For the text-containing cell, return its midpoint in (x, y) coordinate format. 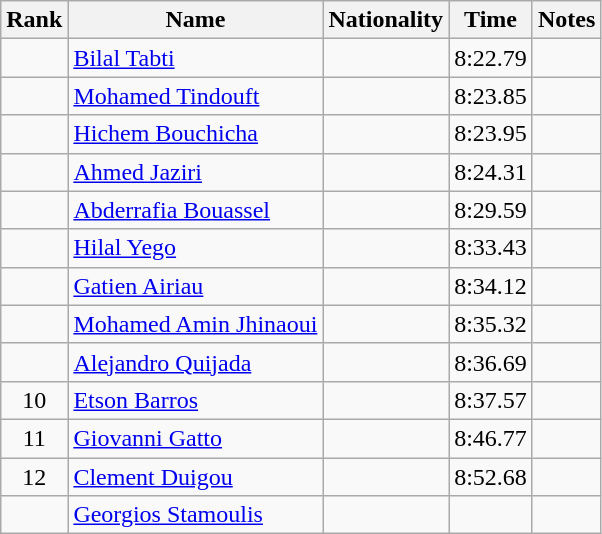
Georgios Stamoulis (196, 515)
Mohamed Tindouft (196, 96)
8:24.31 (491, 172)
Gatien Airiau (196, 286)
Notes (566, 20)
8:33.43 (491, 248)
Nationality (386, 20)
Etson Barros (196, 400)
8:52.68 (491, 477)
Clement Duigou (196, 477)
8:46.77 (491, 438)
Mohamed Amin Jhinaoui (196, 324)
8:22.79 (491, 58)
8:36.69 (491, 362)
8:23.85 (491, 96)
11 (34, 438)
8:23.95 (491, 134)
8:34.12 (491, 286)
8:29.59 (491, 210)
Abderrafia Bouassel (196, 210)
Hichem Bouchicha (196, 134)
Giovanni Gatto (196, 438)
Alejandro Quijada (196, 362)
Ahmed Jaziri (196, 172)
Hilal Yego (196, 248)
10 (34, 400)
8:37.57 (491, 400)
Rank (34, 20)
Bilal Tabti (196, 58)
Time (491, 20)
12 (34, 477)
Name (196, 20)
8:35.32 (491, 324)
